Detect which cell encompasses the target text, then output its (X, Y) center coordinate. 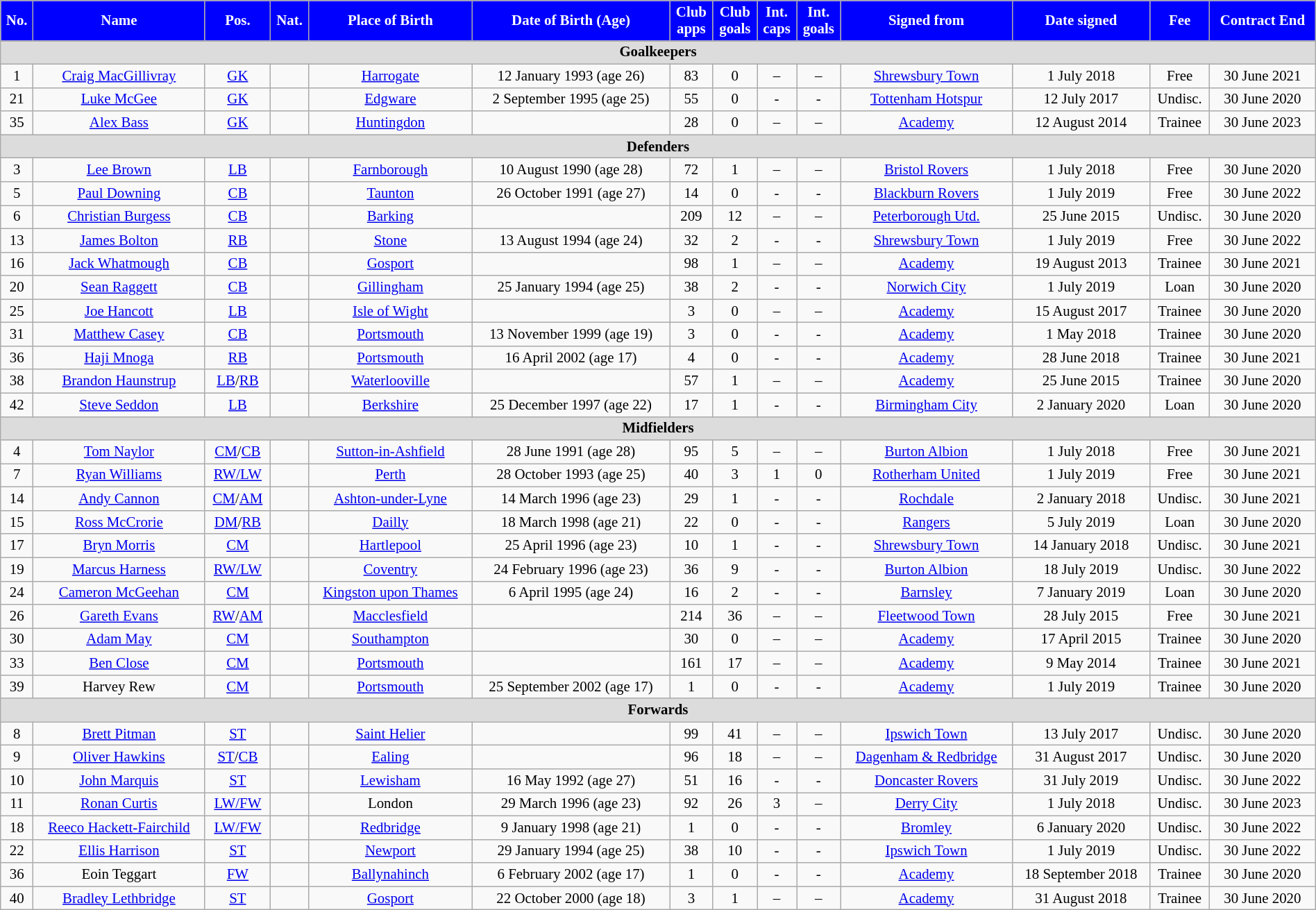
Berkshire (390, 405)
Rotherham United (926, 475)
Clubgoals (735, 21)
Waterlooville (390, 381)
Date signed (1081, 21)
FW (237, 875)
Reeco Hackett-Fairchild (119, 827)
Dagenham & Redbridge (926, 757)
Brett Pitman (119, 734)
19 (17, 569)
Perth (390, 475)
DM/RB (237, 522)
Ballynahinch (390, 875)
Steve Seddon (119, 405)
Edgware (390, 99)
Ealing (390, 757)
Tottenham Hotspur (926, 99)
7 (17, 475)
Tom Naylor (119, 452)
Newport (390, 851)
33 (17, 663)
Bristol Rovers (926, 170)
John Marquis (119, 781)
214 (691, 616)
5 July 2019 (1081, 522)
Signed from (926, 21)
6 (17, 217)
24 February 1996 (age 23) (571, 569)
Contract End (1262, 21)
18 September 2018 (1081, 875)
57 (691, 381)
28 July 2015 (1081, 616)
Christian Burgess (119, 217)
Sean Raggett (119, 287)
CM/AM (237, 499)
13 July 2017 (1081, 734)
Matthew Casey (119, 335)
12 (735, 217)
Taunton (390, 194)
92 (691, 804)
Nat. (290, 21)
Lee Brown (119, 170)
Name (119, 21)
Barnsley (926, 593)
Alex Bass (119, 123)
Joe Hancott (119, 311)
No. (17, 21)
16 May 1992 (age 27) (571, 781)
Int.caps (777, 21)
13 August 1994 (age 24) (571, 240)
Fee (1180, 21)
13 (17, 240)
25 December 1997 (age 22) (571, 405)
35 (17, 123)
Andy Cannon (119, 499)
209 (691, 217)
9 May 2014 (1081, 663)
13 November 1999 (age 19) (571, 335)
London (390, 804)
7 January 2019 (1081, 593)
Southampton (390, 640)
12 July 2017 (1081, 99)
Bryn Morris (119, 546)
Craig MacGillivray (119, 76)
Isle of Wight (390, 311)
Dailly (390, 522)
26 October 1991 (age 27) (571, 194)
Goalkeepers (658, 52)
19 August 2013 (1081, 264)
12 January 1993 (age 26) (571, 76)
28 June 2018 (1081, 357)
11 (17, 804)
39 (17, 686)
ST/CB (237, 757)
Bradley Lethbridge (119, 898)
17 April 2015 (1081, 640)
18 July 2019 (1081, 569)
99 (691, 734)
2 January 2020 (1081, 405)
Barking (390, 217)
12 August 2014 (1081, 123)
24 (17, 593)
Midfielders (658, 428)
Clubapps (691, 21)
Place of Birth (390, 21)
Haji Mnoga (119, 357)
Eoin Teggart (119, 875)
Defenders (658, 146)
Farnborough (390, 170)
16 April 2002 (age 17) (571, 357)
Derry City (926, 804)
Saint Helier (390, 734)
Sutton-in-Ashfield (390, 452)
51 (691, 781)
41 (735, 734)
25 April 1996 (age 23) (571, 546)
Ashton-under-Lyne (390, 499)
161 (691, 663)
Huntingdon (390, 123)
96 (691, 757)
Int.goals (819, 21)
31 August 2017 (1081, 757)
22 October 2000 (age 18) (571, 898)
Cameron McGeehan (119, 593)
Norwich City (926, 287)
14 March 1996 (age 23) (571, 499)
32 (691, 240)
Hartlepool (390, 546)
29 (691, 499)
Jack Whatmough (119, 264)
6 February 2002 (age 17) (571, 875)
15 August 2017 (1081, 311)
29 March 1996 (age 23) (571, 804)
Stone (390, 240)
Paul Downing (119, 194)
28 June 1991 (age 28) (571, 452)
Harrogate (390, 76)
Ryan Williams (119, 475)
42 (17, 405)
25 September 2002 (age 17) (571, 686)
9 January 1998 (age 21) (571, 827)
Peterborough Utd. (926, 217)
6 January 2020 (1081, 827)
55 (691, 99)
2 September 1995 (age 25) (571, 99)
10 August 1990 (age 28) (571, 170)
72 (691, 170)
83 (691, 76)
Ross McCrorie (119, 522)
98 (691, 264)
Forwards (658, 710)
Redbridge (390, 827)
95 (691, 452)
20 (17, 287)
2 January 2018 (1081, 499)
Adam May (119, 640)
Blackburn Rovers (926, 194)
14 January 2018 (1081, 546)
Pos. (237, 21)
18 March 1998 (age 21) (571, 522)
25 (17, 311)
Kingston upon Thames (390, 593)
Coventry (390, 569)
Luke McGee (119, 99)
Gareth Evans (119, 616)
Fleetwood Town (926, 616)
28 (691, 123)
Harvey Rew (119, 686)
Ben Close (119, 663)
Ellis Harrison (119, 851)
6 April 1995 (age 24) (571, 593)
CM/CB (237, 452)
Oliver Hawkins (119, 757)
28 October 1993 (age 25) (571, 475)
31 (17, 335)
James Bolton (119, 240)
Bromley (926, 827)
Rochdale (926, 499)
Date of Birth (Age) (571, 21)
21 (17, 99)
Marcus Harness (119, 569)
1 May 2018 (1081, 335)
Brandon Haunstrup (119, 381)
Rangers (926, 522)
RW/AM (237, 616)
Ronan Curtis (119, 804)
31 July 2019 (1081, 781)
Macclesfield (390, 616)
Lewisham (390, 781)
29 January 1994 (age 25) (571, 851)
25 January 1994 (age 25) (571, 287)
15 (17, 522)
LB/RB (237, 381)
31 August 2018 (1081, 898)
8 (17, 734)
Birmingham City (926, 405)
Gillingham (390, 287)
Doncaster Rovers (926, 781)
